Find where the given text appears and provide that cell's center as [X, Y] coordinate. 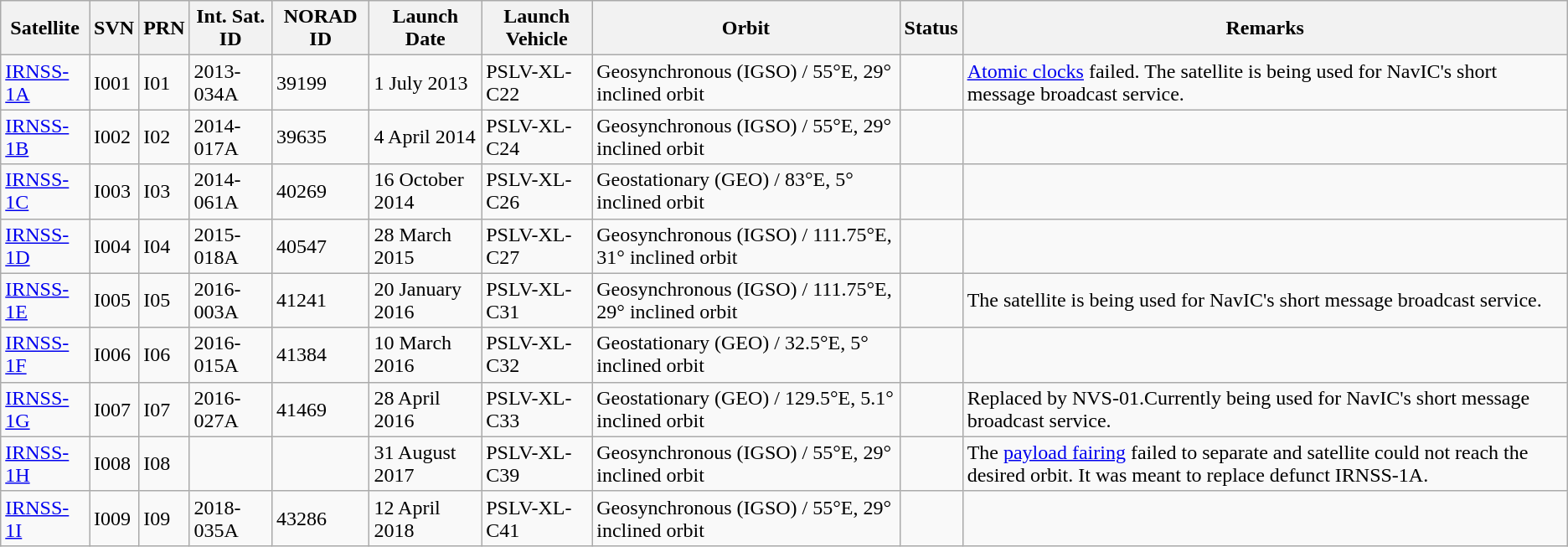
IRNSS-1A [45, 82]
I006 [114, 355]
PSLV-XL-C32 [537, 355]
IRNSS-1D [45, 246]
Atomic clocks failed. The satellite is being used for NavIC's short message broadcast service. [1265, 82]
2016-015A [230, 355]
PSLV-XL-C22 [537, 82]
Replaced by NVS-01.Currently being used for NavIC's short message broadcast service. [1265, 409]
I003 [114, 191]
Orbit [745, 28]
I02 [164, 137]
40547 [320, 246]
IRNSS-1F [45, 355]
Status [931, 28]
Int. Sat. ID [230, 28]
12 April 2018 [426, 518]
1 July 2013 [426, 82]
PSLV-XL-C39 [537, 464]
40269 [320, 191]
SVN [114, 28]
IRNSS-1B [45, 137]
Geosynchronous (IGSO) / 111.75°E, 29° inclined orbit [745, 300]
The satellite is being used for NavIC's short message broadcast service. [1265, 300]
Geostationary (GEO) / 83°E, 5° inclined orbit [745, 191]
Remarks [1265, 28]
PSLV-XL-C26 [537, 191]
41469 [320, 409]
2014-061A [230, 191]
The payload fairing failed to separate and satellite could not reach the desired orbit. It was meant to replace defunct IRNSS-1A. [1265, 464]
I005 [114, 300]
28 March 2015 [426, 246]
Satellite [45, 28]
PSLV-XL-C33 [537, 409]
I004 [114, 246]
I06 [164, 355]
31 August 2017 [426, 464]
28 April 2016 [426, 409]
I09 [164, 518]
I04 [164, 246]
Geostationary (GEO) / 129.5°E, 5.1° inclined orbit [745, 409]
I001 [114, 82]
39199 [320, 82]
I008 [114, 464]
IRNSS-1G [45, 409]
IRNSS-1I [45, 518]
43286 [320, 518]
NORAD ID [320, 28]
Geostationary (GEO) / 32.5°E, 5° inclined orbit [745, 355]
41241 [320, 300]
16 October 2014 [426, 191]
I08 [164, 464]
2013-034A [230, 82]
I01 [164, 82]
IRNSS-1E [45, 300]
I07 [164, 409]
PRN [164, 28]
Geosynchronous (IGSO) / 111.75°E, 31° inclined orbit [745, 246]
2015-018A [230, 246]
I002 [114, 137]
I007 [114, 409]
Launch Date [426, 28]
2016-027A [230, 409]
I03 [164, 191]
2018-035A [230, 518]
20 January 2016 [426, 300]
2014-017A [230, 137]
PSLV-XL-C27 [537, 246]
I009 [114, 518]
IRNSS-1H [45, 464]
41384 [320, 355]
IRNSS-1C [45, 191]
Launch Vehicle [537, 28]
39635 [320, 137]
10 March 2016 [426, 355]
2016-003A [230, 300]
PSLV-XL-C41 [537, 518]
I05 [164, 300]
PSLV-XL-C31 [537, 300]
4 April 2014 [426, 137]
PSLV-XL-C24 [537, 137]
